Identify which cell holds the provided text, then report its [x, y] central coordinate. 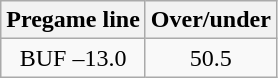
Pregame line [74, 20]
Over/under [210, 20]
50.5 [210, 58]
BUF –13.0 [74, 58]
